From the cell containing the given text, extract its center point as (x, y) coordinate. 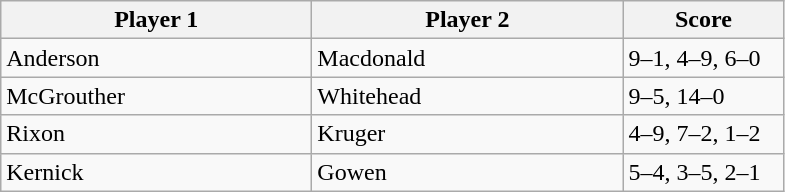
Player 1 (156, 20)
Rixon (156, 134)
4–9, 7–2, 1–2 (704, 134)
McGrouther (156, 96)
Anderson (156, 58)
5–4, 3–5, 2–1 (704, 172)
9–5, 14–0 (704, 96)
Score (704, 20)
Kernick (156, 172)
Macdonald (468, 58)
Whitehead (468, 96)
9–1, 4–9, 6–0 (704, 58)
Player 2 (468, 20)
Kruger (468, 134)
Gowen (468, 172)
